Determine the [X, Y] coordinate at the center of the cell enclosing the given text.  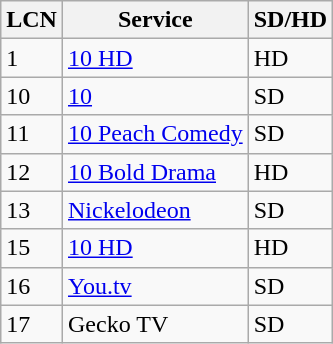
11 [32, 134]
10 Bold Drama [155, 172]
10 Peach Comedy [155, 134]
SD/HD [290, 20]
Service [155, 20]
You.tv [155, 286]
17 [32, 324]
Gecko TV [155, 324]
16 [32, 286]
1 [32, 58]
Nickelodeon [155, 210]
13 [32, 210]
12 [32, 172]
15 [32, 248]
LCN [32, 20]
